Identify which cell holds the provided text, then report its [X, Y] central coordinate. 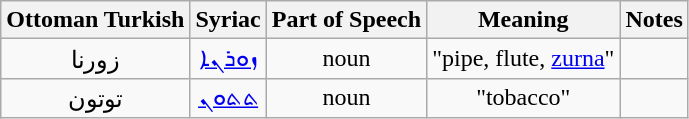
Syriac [228, 20]
ܙܘܪܢܐ [228, 59]
زورنا [96, 59]
"tobacco" [524, 98]
ܬܬܘܢ [228, 98]
Part of Speech [346, 20]
Ottoman Turkish [96, 20]
توتون [96, 98]
Meaning [524, 20]
"pipe, flute, zurna" [524, 59]
Notes [654, 20]
